Return the [X, Y] coordinate for the center point of the cell that contains the specified text.  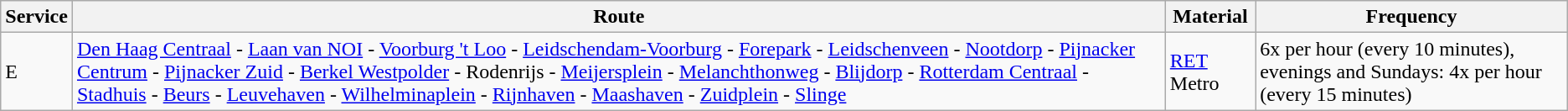
RET Metro [1210, 71]
6x per hour (every 10 minutes), evenings and Sundays: 4x per hour (every 15 minutes) [1412, 71]
E [37, 71]
Material [1210, 17]
Service [37, 17]
Route [618, 17]
Frequency [1412, 17]
